For the text-containing cell, return its midpoint in [x, y] coordinate format. 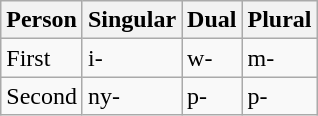
Plural [280, 20]
Dual [212, 20]
w- [212, 58]
ny- [132, 96]
m- [280, 58]
Second [42, 96]
Singular [132, 20]
i- [132, 58]
First [42, 58]
Person [42, 20]
